Search for the cell housing the specified text and yield its [x, y] center coordinate. 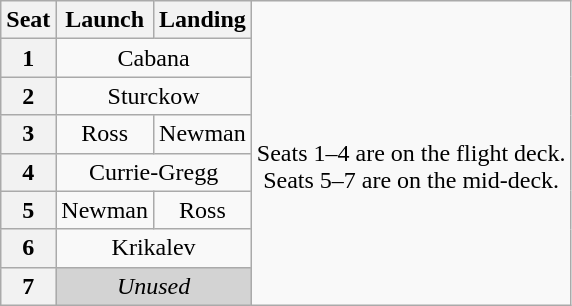
Seats 1–4 are on the flight deck.Seats 5–7 are on the mid-deck. [411, 153]
Sturckow [154, 96]
7 [28, 286]
Launch [105, 20]
1 [28, 58]
6 [28, 248]
Cabana [154, 58]
3 [28, 134]
Landing [203, 20]
Seat [28, 20]
2 [28, 96]
5 [28, 210]
4 [28, 172]
Currie-Gregg [154, 172]
Unused [154, 286]
Krikalev [154, 248]
